Output the (X, Y) coordinate of the center of the cell containing the given text.  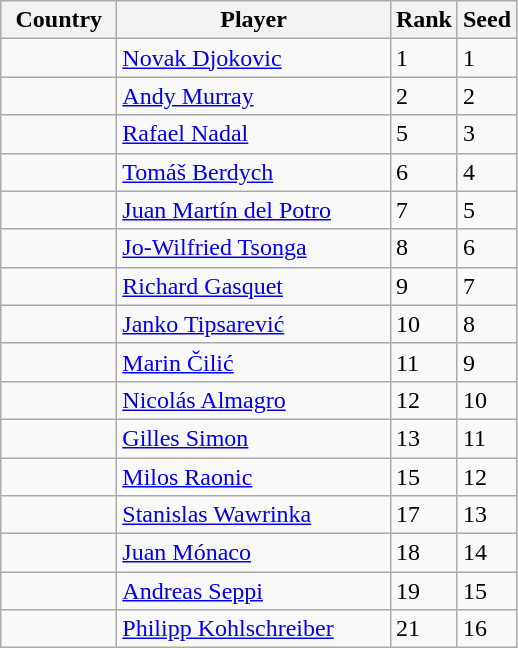
19 (424, 591)
Philipp Kohlschreiber (254, 629)
3 (486, 134)
Novak Djokovic (254, 58)
Stanislas Wawrinka (254, 515)
Gilles Simon (254, 438)
Jo-Wilfried Tsonga (254, 248)
Richard Gasquet (254, 286)
21 (424, 629)
Player (254, 20)
Juan Martín del Potro (254, 210)
4 (486, 172)
17 (424, 515)
Andy Murray (254, 96)
Tomáš Berdych (254, 172)
Country (59, 20)
16 (486, 629)
Juan Mónaco (254, 553)
Janko Tipsarević (254, 324)
18 (424, 553)
Andreas Seppi (254, 591)
Milos Raonic (254, 477)
14 (486, 553)
Marin Čilić (254, 362)
Rank (424, 20)
Rafael Nadal (254, 134)
Seed (486, 20)
Nicolás Almagro (254, 400)
